Determine the (X, Y) coordinate at the center of the cell enclosing the given text.  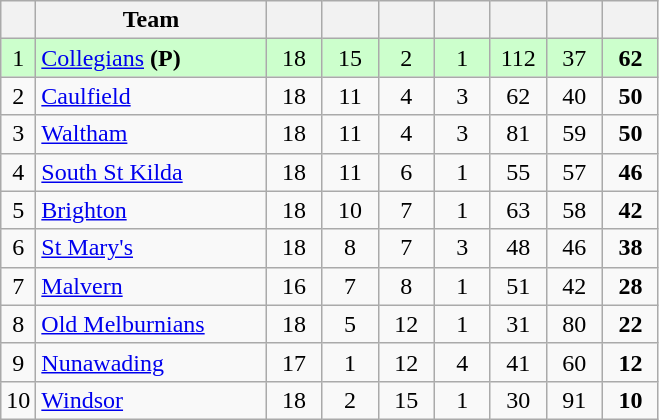
16 (294, 286)
63 (518, 210)
48 (518, 248)
112 (518, 58)
51 (518, 286)
St Mary's (151, 248)
9 (18, 362)
41 (518, 362)
South St Kilda (151, 172)
Brighton (151, 210)
38 (630, 248)
80 (574, 324)
81 (518, 134)
Waltham (151, 134)
Old Melburnians (151, 324)
Nunawading (151, 362)
31 (518, 324)
17 (294, 362)
30 (518, 400)
37 (574, 58)
Malvern (151, 286)
Collegians (P) (151, 58)
22 (630, 324)
58 (574, 210)
60 (574, 362)
40 (574, 96)
Windsor (151, 400)
28 (630, 286)
Team (151, 20)
55 (518, 172)
91 (574, 400)
59 (574, 134)
Caulfield (151, 96)
57 (574, 172)
